Provide the [x, y] coordinate of the cell's center where the given text is located.  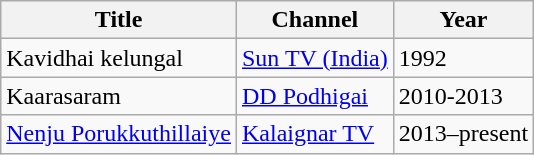
1992 [463, 58]
Channel [314, 20]
2010-2013 [463, 96]
Kaarasaram [119, 96]
Title [119, 20]
Kavidhai kelungal [119, 58]
Year [463, 20]
DD Podhigai [314, 96]
2013–present [463, 134]
Sun TV (India) [314, 58]
Nenju Porukkuthillaiye [119, 134]
Kalaignar TV [314, 134]
